For the text-containing cell, return its midpoint in [x, y] coordinate format. 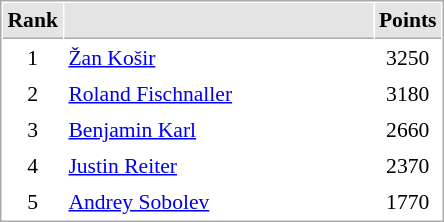
Points [408, 21]
Benjamin Karl [218, 129]
3 [32, 129]
5 [32, 201]
Rank [32, 21]
Justin Reiter [218, 165]
2660 [408, 129]
Andrey Sobolev [218, 201]
1770 [408, 201]
4 [32, 165]
3250 [408, 57]
Žan Košir [218, 57]
Roland Fischnaller [218, 93]
1 [32, 57]
2 [32, 93]
2370 [408, 165]
3180 [408, 93]
